For the text-containing cell, return its midpoint in (x, y) coordinate format. 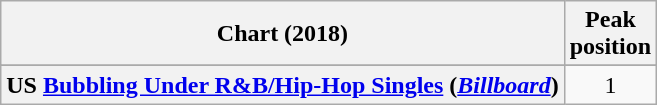
1 (610, 85)
US Bubbling Under R&B/Hip-Hop Singles (Billboard) (282, 85)
Chart (2018) (282, 34)
Peakposition (610, 34)
